Scan for the cell matching the given text and deliver its (x, y) coordinate at center. 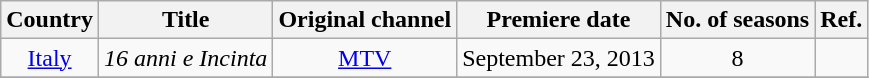
Original channel (365, 20)
Ref. (842, 20)
MTV (365, 58)
8 (737, 58)
Premiere date (559, 20)
September 23, 2013 (559, 58)
Title (185, 20)
16 anni e Incinta (185, 58)
Italy (50, 58)
Country (50, 20)
No. of seasons (737, 20)
